Determine the (X, Y) coordinate at the center of the cell enclosing the given text.  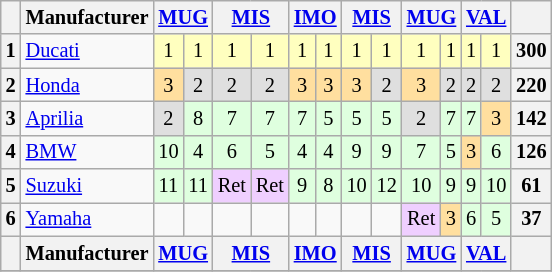
Ducati (88, 51)
Yamaha (88, 219)
Suzuki (88, 186)
Aprilia (88, 118)
BMW (88, 152)
126 (531, 152)
37 (531, 219)
12 (387, 186)
300 (531, 51)
Honda (88, 85)
220 (531, 85)
61 (531, 186)
142 (531, 118)
